Find where the given text appears and provide that cell's center as [x, y] coordinate. 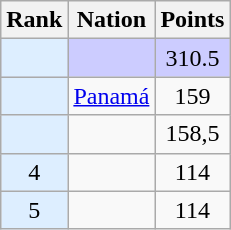
158,5 [192, 134]
Rank [34, 20]
Panamá [112, 96]
310.5 [192, 58]
4 [34, 172]
5 [34, 210]
Nation [112, 20]
Points [192, 20]
159 [192, 96]
